Search for the cell housing the specified text and yield its (x, y) center coordinate. 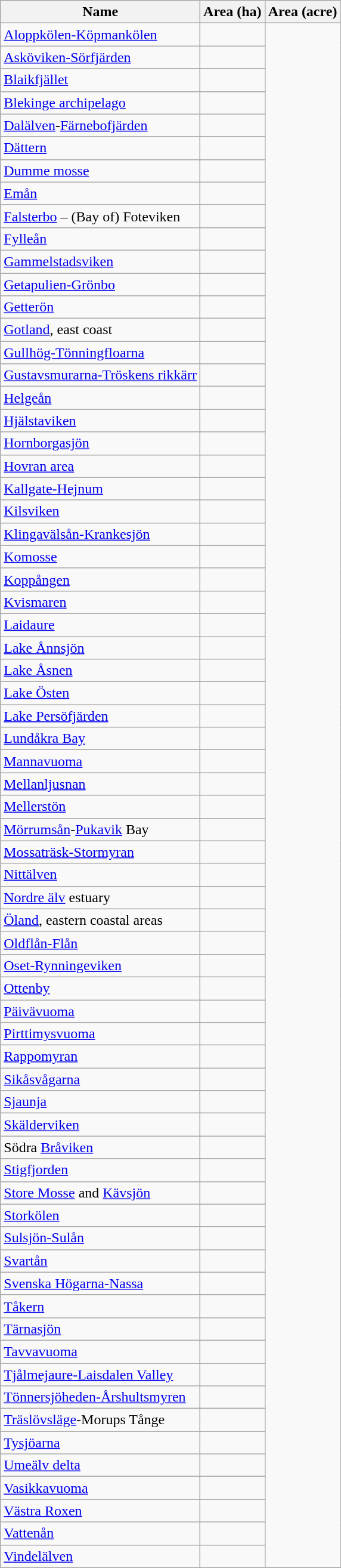
Sulsjön-Sulån (100, 1238)
Rappomyran (100, 1057)
Gustavsmurarna-Tröskens rikkärr (100, 375)
Dättern (100, 148)
Päivävuoma (100, 1011)
Getterön (100, 307)
Sjaunja (100, 1102)
Kallgate-Hejnum (100, 489)
Tärnasjön (100, 1329)
Dalälven-Färnebofjärden (100, 125)
Mörrumsån-Pukavik Bay (100, 829)
Oset-Rynningeviken (100, 965)
Komosse (100, 557)
Dumme mosse (100, 171)
Mellerstön (100, 807)
Mannavuoma (100, 761)
Storkölen (100, 1215)
Lake Persöfjärden (100, 716)
Pirttimysvuoma (100, 1034)
Area (acre) (303, 12)
Getapulien-Grönbo (100, 285)
Västra Roxen (100, 1511)
Area (ha) (232, 12)
Aloppkölen-Köpmankölen (100, 35)
Ottenby (100, 988)
Falsterbo – (Bay of) Foteviken (100, 216)
Gotland, east coast (100, 330)
Lundåkra Bay (100, 739)
Öland, eastern coastal areas (100, 920)
Kvismaren (100, 602)
Klingavälsån-Krankesjön (100, 534)
Mossaträsk-Stormyran (100, 852)
Emån (100, 193)
Fylleån (100, 239)
Tavvavuoma (100, 1351)
Nittälven (100, 875)
Tåkern (100, 1306)
Store Mosse and Kävsjön (100, 1193)
Vindelälven (100, 1556)
Skälderviken (100, 1125)
Oldflån-Flån (100, 943)
Vattenån (100, 1533)
Nordre älv estuary (100, 897)
Svenska Högarna-Nassa (100, 1283)
Tysjöarna (100, 1443)
Hovran area (100, 466)
Vasikkavuoma (100, 1488)
Tönnersjöheden-Årshultsmyren (100, 1397)
Svartån (100, 1261)
Name (100, 12)
Lake Östen (100, 693)
Lake Ånnsjön (100, 647)
Blekinge archipelago (100, 103)
Hjälstaviken (100, 421)
Umeälv delta (100, 1465)
Sikåsvågarna (100, 1079)
Gammelstadsviken (100, 261)
Hornborgasjön (100, 443)
Blaikfjället (100, 80)
Stigfjorden (100, 1170)
Koppången (100, 579)
Södra Bråviken (100, 1147)
Mellanljusnan (100, 784)
Helgeån (100, 398)
Asköviken-Sörfjärden (100, 57)
Träslövsläge-Morups Tånge (100, 1420)
Lake Åsnen (100, 671)
Laidaure (100, 625)
Tjålmejaure-Laisdalen Valley (100, 1374)
Gullhög-Tönningfloarna (100, 353)
Kilsviken (100, 511)
